Pinpoint the cell where the given text exists, returning its [x, y] midpoint coordinate. 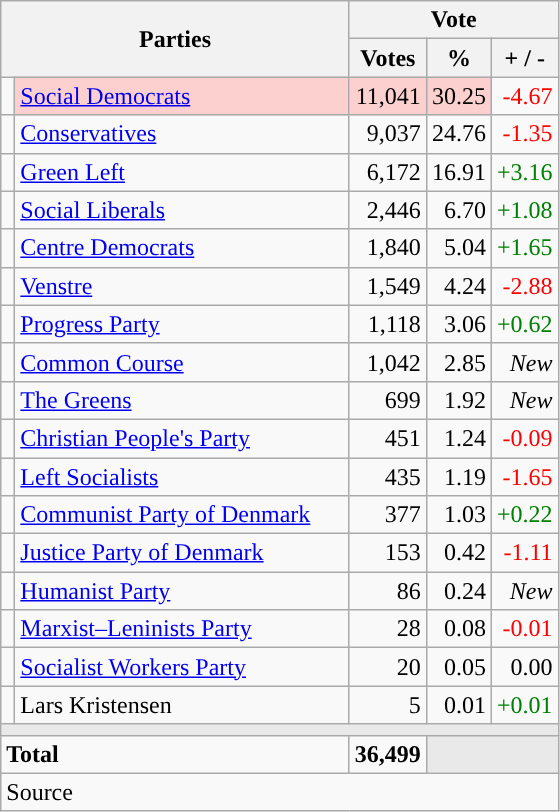
3.06 [458, 324]
11,041 [388, 96]
377 [388, 515]
0.00 [524, 667]
Total [176, 754]
28 [388, 629]
Progress Party [182, 324]
Left Socialists [182, 477]
Venstre [182, 286]
-1.35 [524, 134]
6,172 [388, 172]
435 [388, 477]
5 [388, 705]
-2.88 [524, 286]
Lars Kristensen [182, 705]
Marxist–Leninists Party [182, 629]
% [458, 58]
+1.08 [524, 210]
Parties [176, 39]
5.04 [458, 248]
0.08 [458, 629]
1,549 [388, 286]
Common Course [182, 362]
1.92 [458, 400]
16.91 [458, 172]
-1.65 [524, 477]
1.19 [458, 477]
0.42 [458, 553]
0.24 [458, 591]
Justice Party of Denmark [182, 553]
6.70 [458, 210]
Green Left [182, 172]
451 [388, 438]
Communist Party of Denmark [182, 515]
1.24 [458, 438]
The Greens [182, 400]
699 [388, 400]
1,840 [388, 248]
20 [388, 667]
30.25 [458, 96]
-0.01 [524, 629]
86 [388, 591]
0.01 [458, 705]
Votes [388, 58]
+1.65 [524, 248]
Centre Democrats [182, 248]
9,037 [388, 134]
Social Liberals [182, 210]
153 [388, 553]
36,499 [388, 754]
Humanist Party [182, 591]
Christian People's Party [182, 438]
Source [280, 792]
1.03 [458, 515]
-0.09 [524, 438]
1,118 [388, 324]
1,042 [388, 362]
-4.67 [524, 96]
Vote [454, 20]
+0.62 [524, 324]
4.24 [458, 286]
Conservatives [182, 134]
2.85 [458, 362]
+0.22 [524, 515]
Social Democrats [182, 96]
24.76 [458, 134]
0.05 [458, 667]
2,446 [388, 210]
Socialist Workers Party [182, 667]
-1.11 [524, 553]
+3.16 [524, 172]
+0.01 [524, 705]
+ / - [524, 58]
